Scan for the cell matching the given text and deliver its [x, y] coordinate at center. 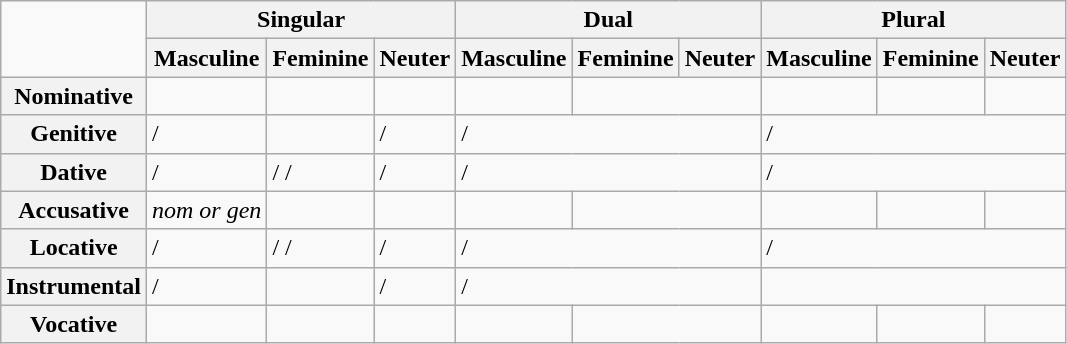
Singular [300, 20]
Vocative [74, 324]
Genitive [74, 134]
Instrumental [74, 286]
nom or gen [206, 210]
Plural [914, 20]
Dative [74, 172]
Dual [608, 20]
Nominative [74, 96]
Accusative [74, 210]
Locative [74, 248]
